Return (X, Y) of the center of cell containing provided text 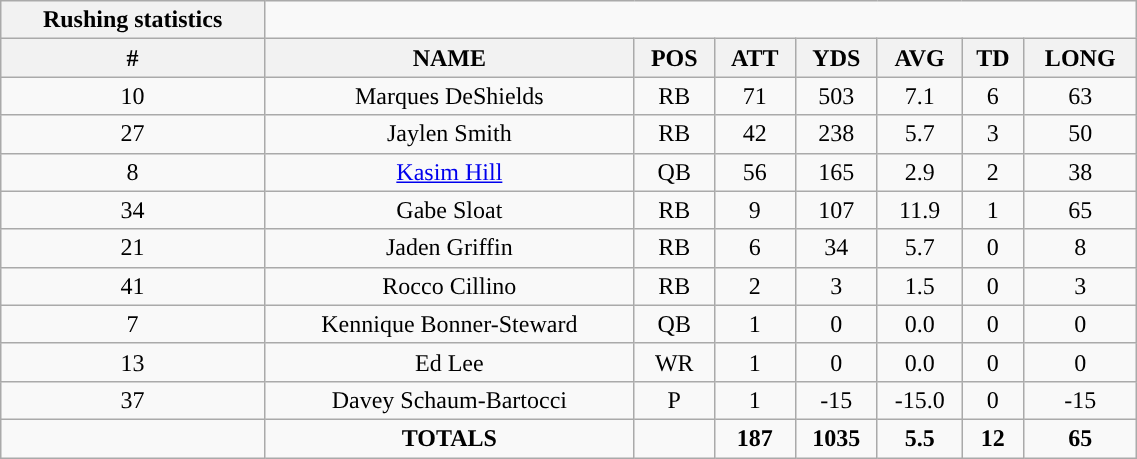
WR (674, 362)
503 (836, 96)
1.5 (920, 286)
Jaylen Smith (449, 134)
165 (836, 172)
41 (133, 286)
1035 (836, 438)
63 (1080, 96)
71 (754, 96)
Ed Lee (449, 362)
# (133, 58)
5.5 (920, 438)
Rushing statistics (133, 20)
POS (674, 58)
11.9 (920, 210)
LONG (1080, 58)
-15.0 (920, 400)
37 (133, 400)
TOTALS (449, 438)
TD (992, 58)
27 (133, 134)
YDS (836, 58)
38 (1080, 172)
7 (133, 324)
13 (133, 362)
21 (133, 248)
Gabe Sloat (449, 210)
238 (836, 134)
42 (754, 134)
P (674, 400)
12 (992, 438)
NAME (449, 58)
Kasim Hill (449, 172)
Rocco Cillino (449, 286)
7.1 (920, 96)
50 (1080, 134)
56 (754, 172)
Davey Schaum-Bartocci (449, 400)
187 (754, 438)
Kennique Bonner-Steward (449, 324)
9 (754, 210)
AVG (920, 58)
Jaden Griffin (449, 248)
Marques DeShields (449, 96)
ATT (754, 58)
107 (836, 210)
10 (133, 96)
2.9 (920, 172)
